Provide the [x, y] coordinate of the cell's center where the given text is located.  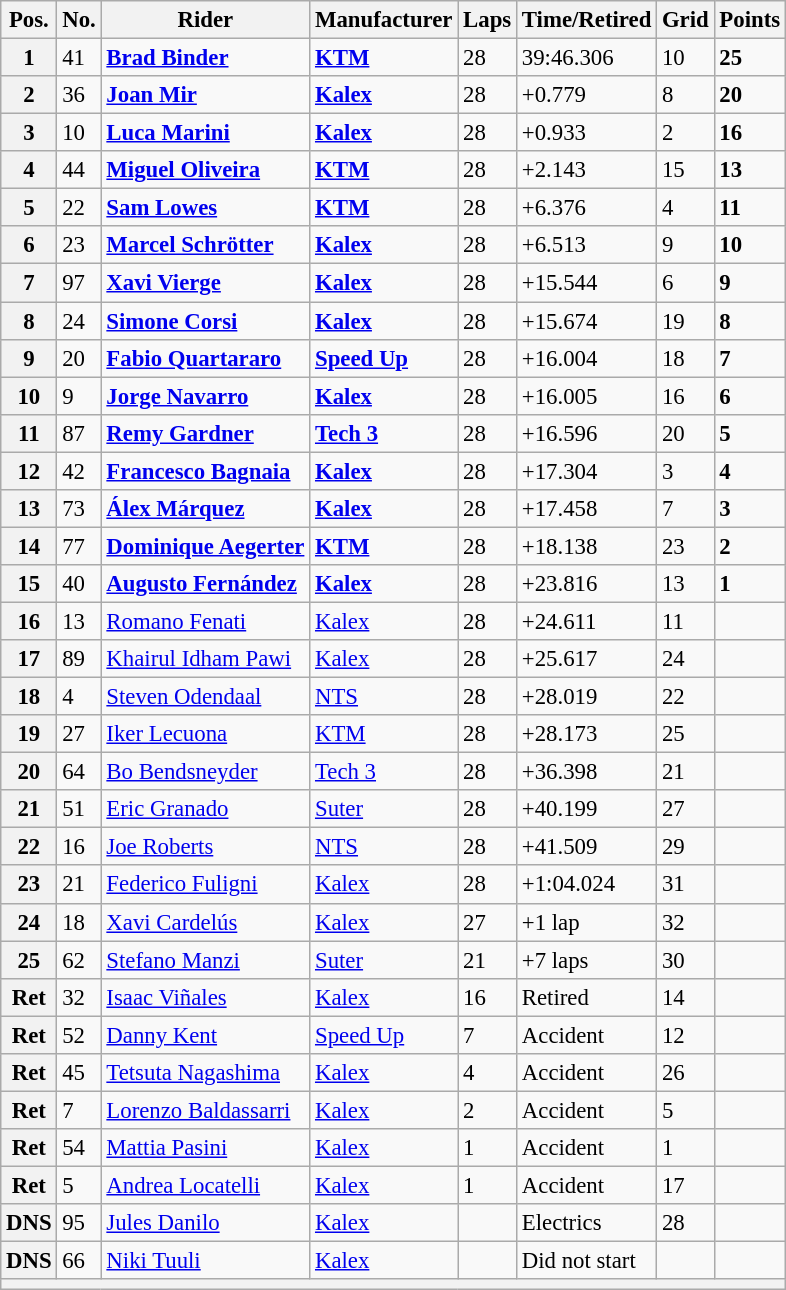
No. [79, 20]
Laps [488, 20]
Mattia Pasini [206, 1148]
Federico Fuligni [206, 885]
52 [79, 1035]
+24.611 [587, 621]
Augusto Fernández [206, 584]
Tetsuta Nagashima [206, 1073]
64 [79, 772]
+28.019 [587, 697]
29 [686, 847]
+15.674 [587, 321]
Jorge Navarro [206, 396]
31 [686, 885]
+0.779 [587, 95]
Niki Tuuli [206, 1261]
Xavi Cardelús [206, 922]
+28.173 [587, 734]
40 [79, 584]
Bo Bendsneyder [206, 772]
+1 lap [587, 922]
54 [79, 1148]
+17.304 [587, 471]
Eric Granado [206, 809]
51 [79, 809]
Jules Danilo [206, 1223]
+18.138 [587, 546]
+17.458 [587, 509]
Xavi Vierge [206, 283]
97 [79, 283]
+6.513 [587, 245]
30 [686, 960]
87 [79, 433]
44 [79, 170]
62 [79, 960]
Romano Fenati [206, 621]
42 [79, 471]
+0.933 [587, 133]
+16.004 [587, 358]
Simone Corsi [206, 321]
+41.509 [587, 847]
+16.005 [587, 396]
Electrics [587, 1223]
Fabio Quartararo [206, 358]
Marcel Schrötter [206, 245]
Francesco Bagnaia [206, 471]
Remy Gardner [206, 433]
Pos. [29, 20]
+1:04.024 [587, 885]
+2.143 [587, 170]
Isaac Viñales [206, 997]
Steven Odendaal [206, 697]
+7 laps [587, 960]
Time/Retired [587, 20]
95 [79, 1223]
Rider [206, 20]
66 [79, 1261]
+16.596 [587, 433]
+25.617 [587, 659]
41 [79, 58]
Joan Mir [206, 95]
Danny Kent [206, 1035]
Points [750, 20]
+36.398 [587, 772]
Manufacturer [384, 20]
Iker Lecuona [206, 734]
Joe Roberts [206, 847]
Stefano Manzi [206, 960]
Dominique Aegerter [206, 546]
Álex Márquez [206, 509]
Grid [686, 20]
89 [79, 659]
77 [79, 546]
Brad Binder [206, 58]
+40.199 [587, 809]
39:46.306 [587, 58]
Did not start [587, 1261]
Retired [587, 997]
Andrea Locatelli [206, 1185]
Miguel Oliveira [206, 170]
+15.544 [587, 283]
+6.376 [587, 208]
73 [79, 509]
Luca Marini [206, 133]
36 [79, 95]
Khairul Idham Pawi [206, 659]
Lorenzo Baldassarri [206, 1110]
Sam Lowes [206, 208]
+23.816 [587, 584]
45 [79, 1073]
26 [686, 1073]
